Capture the cell that displays the provided text and extract its [x, y] central coordinate. 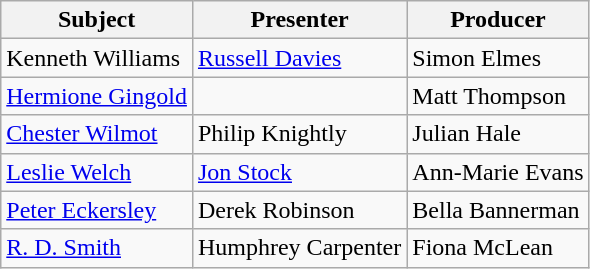
Peter Eckersley [97, 210]
Ann-Marie Evans [498, 172]
Producer [498, 20]
Russell Davies [299, 58]
Derek Robinson [299, 210]
Fiona McLean [498, 248]
Matt Thompson [498, 96]
Presenter [299, 20]
Hermione Gingold [97, 96]
Kenneth Williams [97, 58]
Leslie Welch [97, 172]
R. D. Smith [97, 248]
Subject [97, 20]
Simon Elmes [498, 58]
Philip Knightly [299, 134]
Humphrey Carpenter [299, 248]
Chester Wilmot [97, 134]
Bella Bannerman [498, 210]
Julian Hale [498, 134]
Jon Stock [299, 172]
